Detect which cell encompasses the target text, then output its (X, Y) center coordinate. 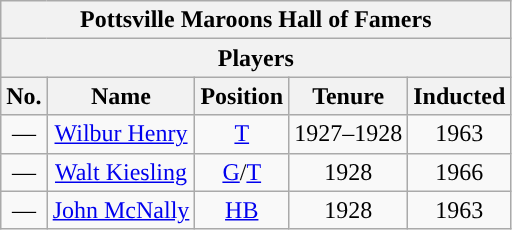
No. (24, 96)
Players (256, 58)
John McNally (121, 210)
1927–1928 (348, 134)
Position (242, 96)
Name (121, 96)
Inducted (460, 96)
HB (242, 210)
1966 (460, 172)
G/T (242, 172)
Walt Kiesling (121, 172)
Pottsville Maroons Hall of Famers (256, 20)
Tenure (348, 96)
T (242, 134)
Wilbur Henry (121, 134)
